Scan for the cell matching the given text and deliver its (X, Y) coordinate at center. 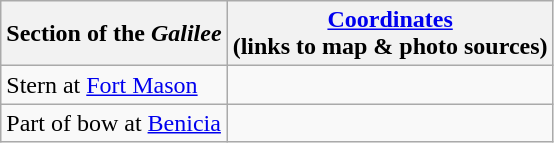
Part of bow at Benicia (114, 123)
Coordinates(links to map & photo sources) (390, 34)
Section of the Galilee (114, 34)
Stern at Fort Mason (114, 85)
